Determine the (x, y) coordinate at the center of the cell enclosing the given text.  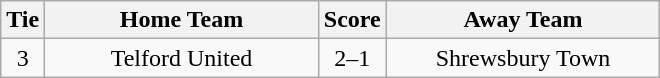
Home Team (182, 20)
Telford United (182, 58)
2–1 (352, 58)
Tie (23, 20)
3 (23, 58)
Away Team (523, 20)
Shrewsbury Town (523, 58)
Score (352, 20)
